From the cell containing the given text, extract its center point as [X, Y] coordinate. 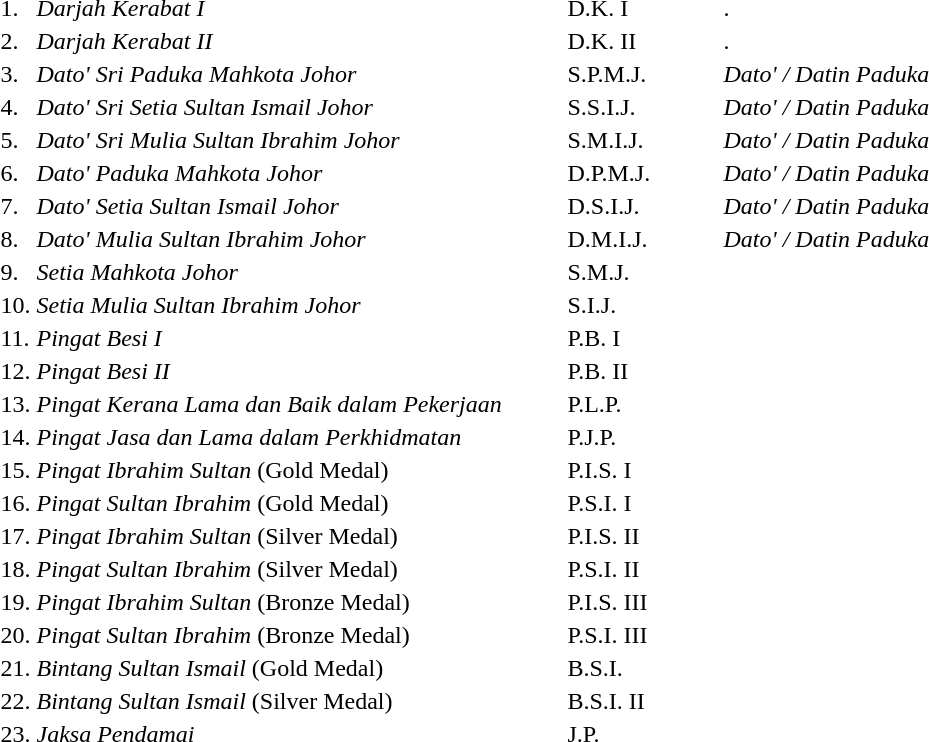
Pingat Sultan Ibrahim (Bronze Medal) [299, 635]
P.B. II [642, 371]
B.S.I. [642, 668]
D.P.M.J. [642, 173]
Pingat Besi II [299, 371]
Dato' Sri Setia Sultan Ismail Johor [299, 107]
Dato' Mulia Sultan Ibrahim Johor [299, 239]
B.S.I. II [642, 701]
D.M.I.J. [642, 239]
S.P.M.J. [642, 74]
Bintang Sultan Ismail (Gold Medal) [299, 668]
P.I.S. III [642, 602]
Pingat Sultan Ibrahim (Silver Medal) [299, 569]
Pingat Kerana Lama dan Baik dalam Pekerjaan [299, 404]
P.S.I. II [642, 569]
S.I.J. [642, 305]
Darjah Kerabat II [299, 41]
Pingat Sultan Ibrahim (Gold Medal) [299, 503]
Pingat Jasa dan Lama dalam Perkhidmatan [299, 437]
P.B. I [642, 338]
Setia Mahkota Johor [299, 272]
S.S.I.J. [642, 107]
D.S.I.J. [642, 206]
P.L.P. [642, 404]
Pingat Besi I [299, 338]
Bintang Sultan Ismail (Silver Medal) [299, 701]
P.I.S. I [642, 470]
S.M.J. [642, 272]
Pingat Ibrahim Sultan (Bronze Medal) [299, 602]
Dato' Setia Sultan Ismail Johor [299, 206]
Dato' Paduka Mahkota Johor [299, 173]
Pingat Ibrahim Sultan (Silver Medal) [299, 536]
P.J.P. [642, 437]
Pingat Ibrahim Sultan (Gold Medal) [299, 470]
P.S.I. III [642, 635]
P.S.I. I [642, 503]
Setia Mulia Sultan Ibrahim Johor [299, 305]
D.K. II [642, 41]
Dato' Sri Paduka Mahkota Johor [299, 74]
S.M.I.J. [642, 140]
P.I.S. II [642, 536]
Dato' Sri Mulia Sultan Ibrahim Johor [299, 140]
